Pinpoint the cell where the given text exists, returning its (x, y) midpoint coordinate. 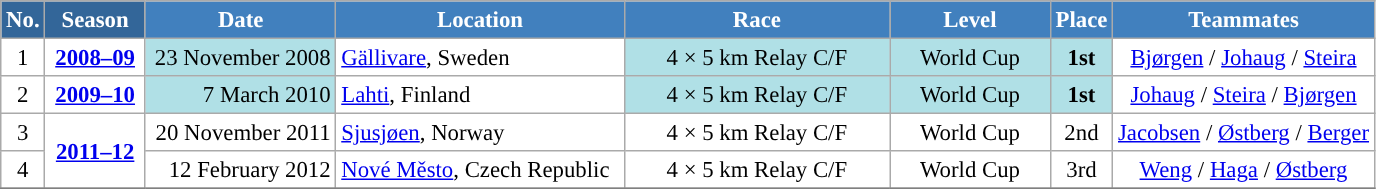
Race (757, 20)
Gällivare, Sweden (480, 58)
Level (970, 20)
Season (95, 20)
20 November 2011 (240, 133)
3rd (1081, 170)
Weng / Haga / Østberg (1244, 170)
Sjusjøen, Norway (480, 133)
Nové Město, Czech Republic (480, 170)
No. (23, 20)
3 (23, 133)
2 (23, 95)
Place (1081, 20)
1 (23, 58)
Location (480, 20)
Jacobsen / Østberg / Berger (1244, 133)
Johaug / Steira / Bjørgen (1244, 95)
23 November 2008 (240, 58)
2009–10 (95, 95)
2011–12 (95, 152)
Lahti, Finland (480, 95)
12 February 2012 (240, 170)
2008–09 (95, 58)
Teammates (1244, 20)
2nd (1081, 133)
Date (240, 20)
4 (23, 170)
7 March 2010 (240, 95)
Bjørgen / Johaug / Steira (1244, 58)
